Return the [X, Y] coordinate for the center point of the cell that contains the specified text.  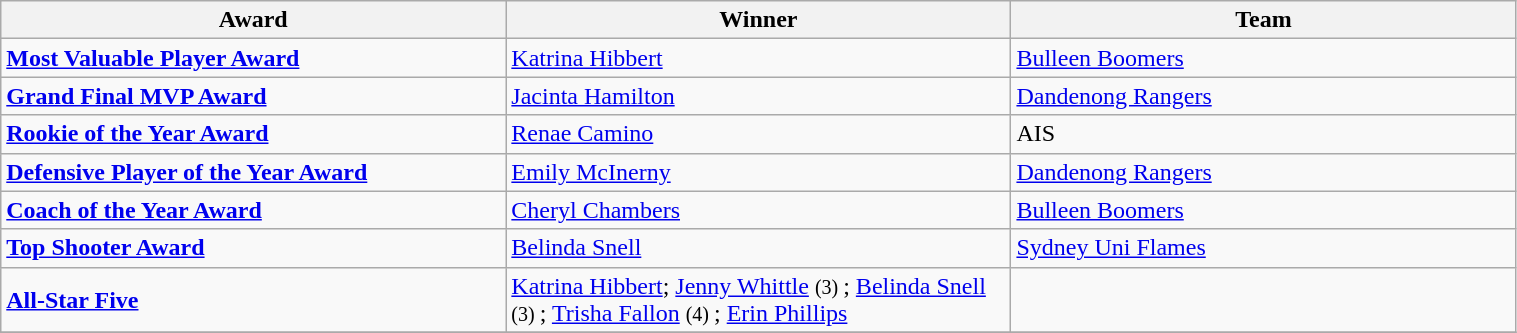
AIS [1264, 134]
Team [1264, 20]
Award [254, 20]
Most Valuable Player Award [254, 58]
Katrina Hibbert [758, 58]
Defensive Player of the Year Award [254, 172]
Top Shooter Award [254, 248]
Jacinta Hamilton [758, 96]
Emily McInerny [758, 172]
Grand Final MVP Award [254, 96]
Renae Camino [758, 134]
Sydney Uni Flames [1264, 248]
Belinda Snell [758, 248]
Cheryl Chambers [758, 210]
Katrina Hibbert; Jenny Whittle (3) ; Belinda Snell (3) ; Trisha Fallon (4) ; Erin Phillips [758, 300]
Coach of the Year Award [254, 210]
All-Star Five [254, 300]
Rookie of the Year Award [254, 134]
Winner [758, 20]
